Determine the (X, Y) coordinate at the center of the cell enclosing the given text.  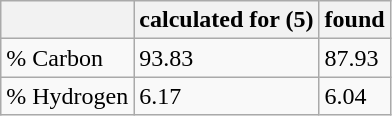
calculated for (5) (226, 20)
found (354, 20)
6.04 (354, 96)
% Carbon (68, 58)
6.17 (226, 96)
87.93 (354, 58)
% Hydrogen (68, 96)
93.83 (226, 58)
